Detect which cell encompasses the target text, then output its [x, y] center coordinate. 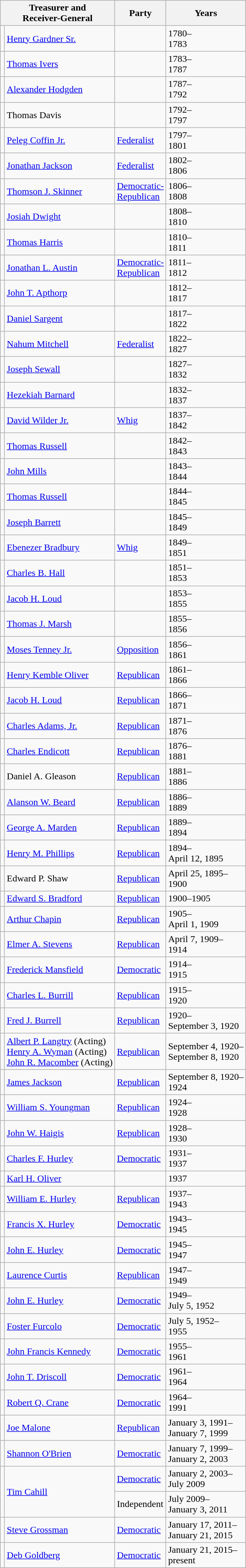
1812–1817 [206, 293]
1937–1943 [206, 1199]
John Mills [60, 471]
1810–1811 [206, 242]
Henry M. Phillips [60, 853]
1866–1871 [206, 700]
September 8, 1920–1924 [206, 1082]
1894–April 12, 1895 [206, 853]
Thomas Harris [60, 242]
1808–1810 [206, 217]
Deb Goldberg [60, 1555]
Jonathan Jackson [60, 166]
Josiah Dwight [60, 217]
James Jackson [60, 1082]
January 21, 2015–present [206, 1555]
Francis X. Hurley [60, 1225]
1943–1945 [206, 1225]
David Wilder Jr. [60, 420]
John W. Haigis [60, 1133]
Thomas Davis [60, 115]
1844–1845 [206, 497]
1955–1961 [206, 1351]
Foster Furcolo [60, 1326]
1945–1947 [206, 1250]
Treasurer andReceiver-General [58, 13]
Ebenezer Bradbury [60, 548]
Elmer A. Stevens [60, 944]
1851–1853 [206, 573]
Independent [140, 1504]
1937 [206, 1179]
1806–1808 [206, 191]
William E. Hurley [60, 1199]
Arthur Chapin [60, 919]
1783–1787 [206, 64]
January 3, 1991–January 7, 1999 [206, 1428]
Years [206, 13]
July 2009–January 3, 2011 [206, 1504]
1849–1851 [206, 548]
Opposition [140, 649]
Party [140, 13]
April 7, 1909–1914 [206, 944]
Laurence Curtis [60, 1275]
1924–1928 [206, 1107]
Frederick Mansfield [60, 969]
1853–1855 [206, 599]
1811–1812 [206, 268]
Joe Malone [60, 1428]
1822–1827 [206, 344]
Peleg Coffin Jr. [60, 140]
1876–1881 [206, 751]
1843–1844 [206, 471]
September 4, 1920–September 8, 1920 [206, 1051]
1915–1920 [206, 995]
Daniel A. Gleason [60, 777]
John T. Driscoll [60, 1377]
1931–1937 [206, 1159]
1797–1801 [206, 140]
1792–1797 [206, 115]
1855–1856 [206, 624]
Edward P. Shaw [60, 879]
Karl H. Oliver [60, 1179]
1817–1822 [206, 318]
1905–April 1, 1909 [206, 919]
William S. Youngman [60, 1107]
Nahum Mitchell [60, 344]
1787–1792 [206, 89]
Joseph Sewall [60, 369]
Edward S. Bradford [60, 899]
Hezekiah Barnard [60, 395]
1802–1806 [206, 166]
Alexander Hodgden [60, 89]
Joseph Barrett [60, 522]
1961–1964 [206, 1377]
John T. Apthorp [60, 293]
John Francis Kennedy [60, 1351]
1881–1886 [206, 777]
1845–1849 [206, 522]
1920–September 3, 1920 [206, 1020]
1947–1949 [206, 1275]
Henry Gardner Sr. [60, 38]
1914–1915 [206, 969]
Charles L. Burrill [60, 995]
Tim Cahill [60, 1491]
Thomas J. Marsh [60, 624]
Thomson J. Skinner [60, 191]
Charles B. Hall [60, 573]
1886–1889 [206, 802]
Thomas Ivers [60, 64]
1949–July 5, 1952 [206, 1300]
Alanson W. Beard [60, 802]
July 5, 1952–1955 [206, 1326]
1889–1894 [206, 828]
1871–1876 [206, 725]
1861–1866 [206, 674]
1856–1861 [206, 649]
Fred J. Burrell [60, 1020]
Henry Kemble Oliver [60, 674]
Shannon O'Brien [60, 1453]
Steve Grossman [60, 1530]
April 25, 1895–1900 [206, 879]
1964–1991 [206, 1402]
1842–1843 [206, 446]
1832–1837 [206, 395]
Jonathan L. Austin [60, 268]
January 2, 2003–July 2009 [206, 1479]
Charles Adams, Jr. [60, 725]
January 7, 1999–January 2, 2003 [206, 1453]
January 17, 2011–January 21, 2015 [206, 1530]
Charles Endicott [60, 751]
1827–1832 [206, 369]
Robert Q. Crane [60, 1402]
1928–1930 [206, 1133]
Daniel Sargent [60, 318]
Albert P. Langtry (Acting)Henry A. Wyman (Acting)John R. Macomber (Acting) [60, 1051]
1837–1842 [206, 420]
1780–1783 [206, 38]
1900–1905 [206, 899]
Moses Tenney Jr. [60, 649]
Charles F. Hurley [60, 1159]
George A. Marden [60, 828]
